Determine the (X, Y) coordinate at the center of the cell enclosing the given text.  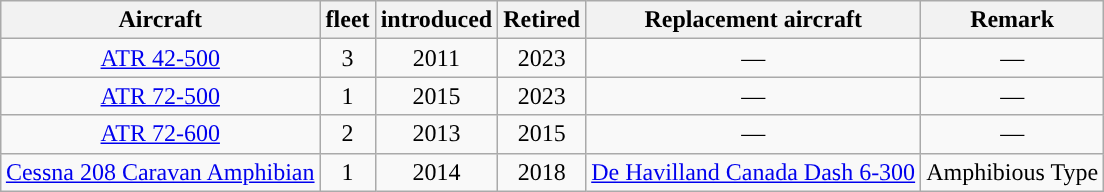
3 (348, 58)
Retired (542, 20)
2014 (436, 172)
2011 (436, 58)
2018 (542, 172)
Cessna 208 Caravan Amphibian (160, 172)
ATR 72-600 (160, 134)
ATR 72-500 (160, 96)
2 (348, 134)
De Havilland Canada Dash 6-300 (754, 172)
Remark (1012, 20)
Aircraft (160, 20)
Replacement aircraft (754, 20)
2013 (436, 134)
fleet (348, 20)
introduced (436, 20)
Amphibious Type (1012, 172)
ATR 42-500 (160, 58)
